Find where the given text appears and provide that cell's center as [x, y] coordinate. 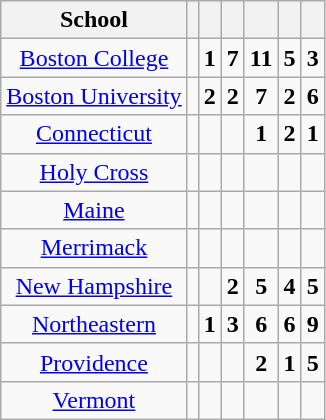
9 [312, 324]
Maine [94, 210]
School [94, 20]
11 [261, 58]
Boston College [94, 58]
Boston University [94, 96]
Holy Cross [94, 172]
Connecticut [94, 134]
4 [290, 286]
Providence [94, 362]
Merrimack [94, 248]
New Hampshire [94, 286]
Vermont [94, 400]
Northeastern [94, 324]
